Scan for the cell matching the given text and deliver its (X, Y) coordinate at center. 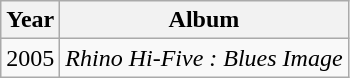
Rhino Hi-Five : Blues Image (204, 58)
2005 (30, 58)
Year (30, 20)
Album (204, 20)
